Capture the cell that displays the provided text and extract its (x, y) central coordinate. 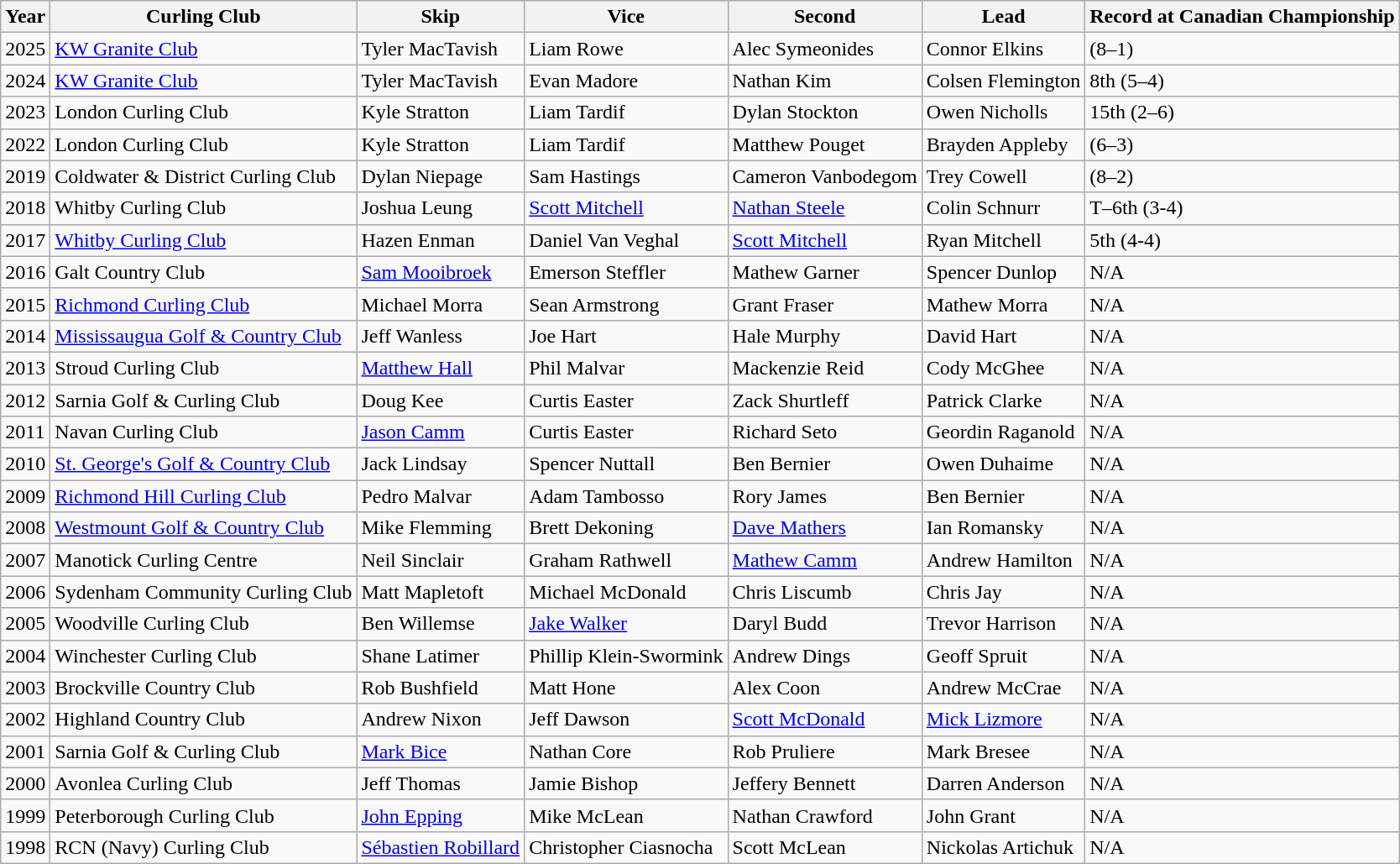
Peterborough Curling Club (203, 815)
Curling Club (203, 17)
T–6th (3-4) (1242, 208)
Spencer Nuttall (626, 464)
Brockville Country Club (203, 688)
Brayden Appleby (1003, 144)
2003 (25, 688)
Sam Hastings (626, 176)
Second (824, 17)
Adam Tambosso (626, 496)
Shane Latimer (441, 656)
Doug Kee (441, 401)
Woodville Curling Club (203, 624)
Nathan Steele (824, 208)
Cameron Vanbodegom (824, 176)
Emerson Steffler (626, 272)
RCN (Navy) Curling Club (203, 847)
1999 (25, 815)
Record at Canadian Championship (1242, 17)
Stroud Curling Club (203, 368)
Rob Pruliere (824, 751)
Colin Schnurr (1003, 208)
Mark Bice (441, 751)
(8–1) (1242, 49)
Owen Nicholls (1003, 113)
Galt Country Club (203, 272)
John Grant (1003, 815)
Rob Bushfield (441, 688)
Mark Bresee (1003, 751)
2000 (25, 783)
2011 (25, 432)
2015 (25, 304)
Connor Elkins (1003, 49)
Neil Sinclair (441, 560)
Jeff Dawson (626, 720)
Mick Lizmore (1003, 720)
Dylan Niepage (441, 176)
Trevor Harrison (1003, 624)
2008 (25, 528)
Owen Duhaime (1003, 464)
Andrew Nixon (441, 720)
Nathan Crawford (824, 815)
Phil Malvar (626, 368)
Mississaugua Golf & Country Club (203, 336)
2010 (25, 464)
Grant Fraser (824, 304)
Chris Liscumb (824, 592)
Highland Country Club (203, 720)
2019 (25, 176)
Alex Coon (824, 688)
Spencer Dunlop (1003, 272)
Michael Morra (441, 304)
(8–2) (1242, 176)
2002 (25, 720)
Year (25, 17)
Westmount Golf & Country Club (203, 528)
2024 (25, 81)
Andrew McCrae (1003, 688)
St. George's Golf & Country Club (203, 464)
Scott McLean (824, 847)
8th (5–4) (1242, 81)
Jack Lindsay (441, 464)
David Hart (1003, 336)
2012 (25, 401)
Daryl Budd (824, 624)
John Epping (441, 815)
Andrew Dings (824, 656)
Matthew Pouget (824, 144)
Jake Walker (626, 624)
Geordin Raganold (1003, 432)
Mike McLean (626, 815)
Patrick Clarke (1003, 401)
2025 (25, 49)
Daniel Van Veghal (626, 240)
Dylan Stockton (824, 113)
Trey Cowell (1003, 176)
2007 (25, 560)
Hazen Enman (441, 240)
2018 (25, 208)
2023 (25, 113)
Mathew Camm (824, 560)
Graham Rathwell (626, 560)
Winchester Curling Club (203, 656)
Nathan Kim (824, 81)
Mackenzie Reid (824, 368)
(6–3) (1242, 144)
Mike Flemming (441, 528)
5th (4-4) (1242, 240)
Sébastien Robillard (441, 847)
Jeff Thomas (441, 783)
Michael McDonald (626, 592)
Navan Curling Club (203, 432)
Richard Seto (824, 432)
Zack Shurtleff (824, 401)
Richmond Hill Curling Club (203, 496)
Brett Dekoning (626, 528)
Matthew Hall (441, 368)
Joshua Leung (441, 208)
Christopher Ciasnocha (626, 847)
2001 (25, 751)
Coldwater & District Curling Club (203, 176)
Manotick Curling Centre (203, 560)
Scott McDonald (824, 720)
Richmond Curling Club (203, 304)
Alec Symeonides (824, 49)
2013 (25, 368)
2005 (25, 624)
2017 (25, 240)
Matt Hone (626, 688)
Vice (626, 17)
Jamie Bishop (626, 783)
Pedro Malvar (441, 496)
Skip (441, 17)
Ryan Mitchell (1003, 240)
Hale Murphy (824, 336)
2016 (25, 272)
Colsen Flemington (1003, 81)
Andrew Hamilton (1003, 560)
Lead (1003, 17)
Ben Willemse (441, 624)
Ian Romansky (1003, 528)
Dave Mathers (824, 528)
Nathan Core (626, 751)
Joe Hart (626, 336)
2006 (25, 592)
Matt Mapletoft (441, 592)
Mathew Garner (824, 272)
2022 (25, 144)
Jeffery Bennett (824, 783)
Mathew Morra (1003, 304)
Evan Madore (626, 81)
Geoff Spruit (1003, 656)
2009 (25, 496)
Jason Camm (441, 432)
2014 (25, 336)
Rory James (824, 496)
Sam Mooibroek (441, 272)
Darren Anderson (1003, 783)
1998 (25, 847)
Nickolas Artichuk (1003, 847)
Jeff Wanless (441, 336)
2004 (25, 656)
Phillip Klein-Swormink (626, 656)
15th (2–6) (1242, 113)
Avonlea Curling Club (203, 783)
Sydenham Community Curling Club (203, 592)
Cody McGhee (1003, 368)
Sean Armstrong (626, 304)
Chris Jay (1003, 592)
Liam Rowe (626, 49)
